Search for the cell housing the specified text and yield its (x, y) center coordinate. 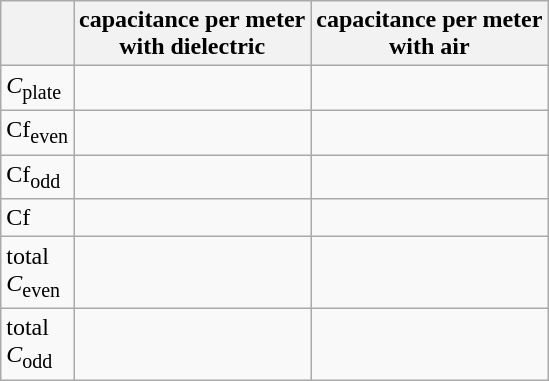
Cfeven (38, 132)
totalCodd (38, 344)
capacitance per meterwith dielectric (192, 34)
Cf (38, 218)
Cplate (38, 88)
Cfodd (38, 176)
totalCeven (38, 272)
capacitance per meterwith air (430, 34)
